Capture the cell that displays the provided text and extract its (X, Y) central coordinate. 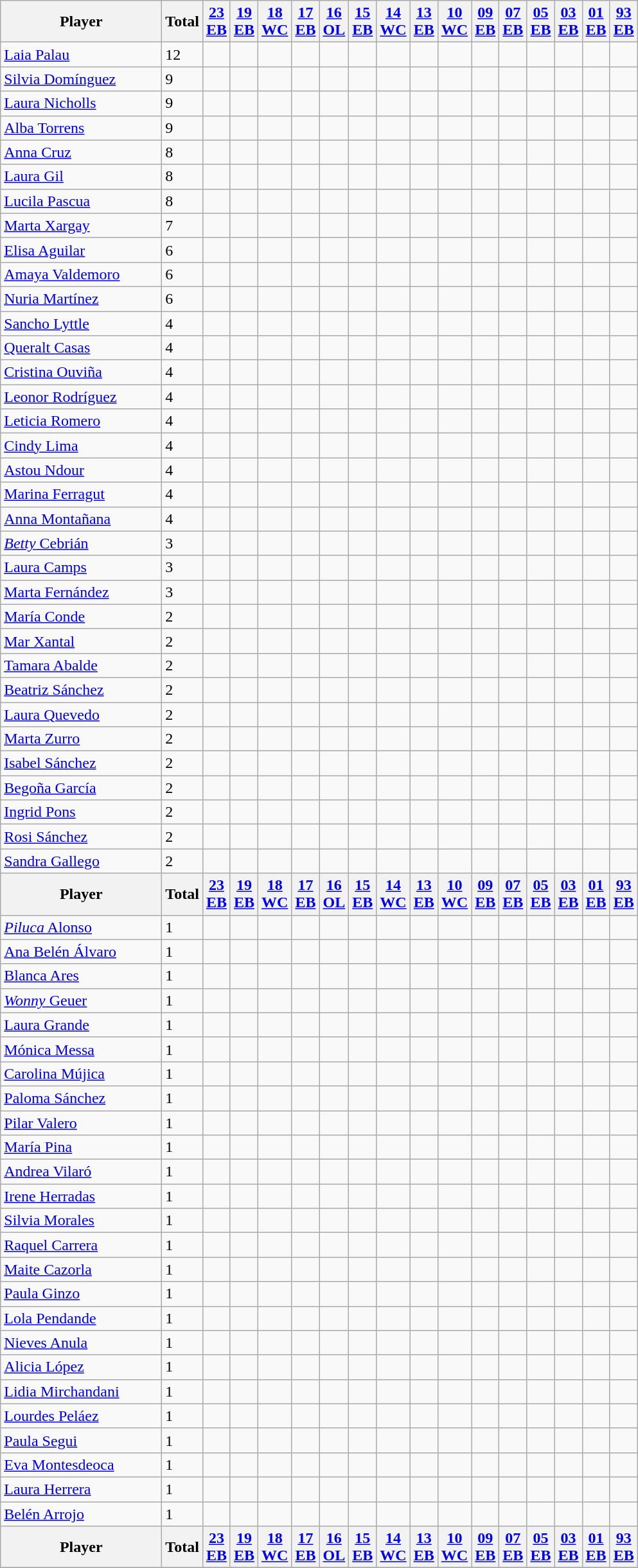
Paula Ginzo (81, 1294)
Maite Cazorla (81, 1269)
Nieves Anula (81, 1343)
Pilar Valero (81, 1123)
Marta Fernández (81, 592)
Cindy Lima (81, 446)
Laia Palau (81, 55)
7 (182, 225)
Elisa Aguilar (81, 250)
Mónica Messa (81, 1049)
Begoña García (81, 788)
Mar Xantal (81, 641)
Lucila Pascua (81, 201)
Amaya Valdemoro (81, 274)
Blanca Ares (81, 976)
Alicia López (81, 1367)
Laura Herrera (81, 1489)
Betty Cebrián (81, 543)
Leonor Rodríguez (81, 397)
Astou Ndour (81, 470)
María Pina (81, 1147)
Sandra Gallego (81, 861)
Marta Zurro (81, 739)
Piluca Alonso (81, 927)
Irene Herradas (81, 1196)
Paula Segui (81, 1440)
Rosi Sánchez (81, 837)
Lidia Mirchandani (81, 1391)
Marta Xargay (81, 225)
Alba Torrens (81, 128)
Eva Montesdeoca (81, 1465)
Laura Camps (81, 568)
Tamara Abalde (81, 665)
Silvia Morales (81, 1221)
Paloma Sánchez (81, 1098)
Nuria Martínez (81, 299)
Laura Grande (81, 1025)
Beatriz Sánchez (81, 690)
Andrea Vilaró (81, 1172)
Marina Ferragut (81, 494)
Carolina Mújica (81, 1074)
12 (182, 55)
Laura Gil (81, 177)
Ingrid Pons (81, 812)
Laura Quevedo (81, 715)
Sancho Lyttle (81, 323)
Lourdes Peláez (81, 1416)
Anna Montañana (81, 519)
Silvia Domínguez (81, 79)
Queralt Casas (81, 348)
Laura Nicholls (81, 103)
Wonny Geuer (81, 1000)
Lola Pendande (81, 1318)
Isabel Sánchez (81, 763)
María Conde (81, 616)
Leticia Romero (81, 421)
Ana Belén Álvaro (81, 952)
Belén Arrojo (81, 1513)
Anna Cruz (81, 152)
Raquel Carrera (81, 1245)
Cristina Ouviña (81, 372)
